Detect which cell encompasses the target text, then output its (x, y) center coordinate. 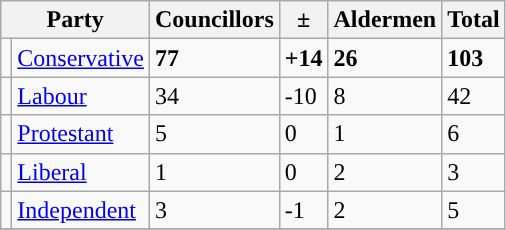
Liberal (81, 172)
Aldermen (385, 20)
Labour (81, 96)
8 (385, 96)
6 (474, 134)
Conservative (81, 58)
Protestant (81, 134)
+14 (304, 58)
-10 (304, 96)
103 (474, 58)
-1 (304, 210)
42 (474, 96)
Independent (81, 210)
77 (215, 58)
26 (385, 58)
Party (76, 20)
Councillors (215, 20)
± (304, 20)
34 (215, 96)
Total (474, 20)
